Identify which cell holds the provided text, then report its (X, Y) central coordinate. 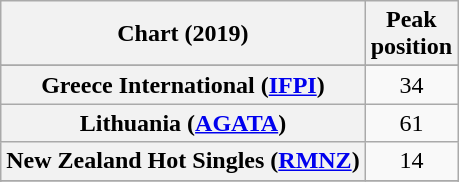
61 (411, 123)
New Zealand Hot Singles (RMNZ) (183, 161)
34 (411, 85)
Peakposition (411, 34)
Lithuania (AGATA) (183, 123)
14 (411, 161)
Greece International (IFPI) (183, 85)
Chart (2019) (183, 34)
